Capture the cell that displays the provided text and extract its [X, Y] central coordinate. 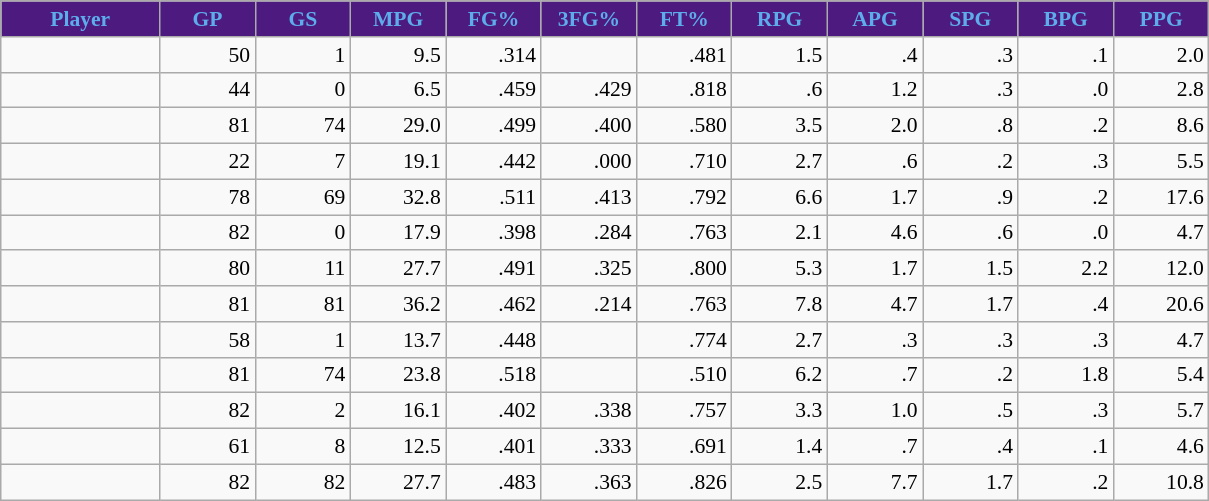
SPG [970, 19]
2.2 [1066, 269]
58 [208, 340]
.481 [684, 55]
.363 [588, 482]
7.8 [780, 304]
3.5 [780, 126]
2 [302, 411]
.483 [494, 482]
2.8 [1161, 90]
.448 [494, 340]
1.0 [874, 411]
6.6 [780, 197]
.757 [684, 411]
7 [302, 162]
5.5 [1161, 162]
FG% [494, 19]
12.5 [398, 447]
.826 [684, 482]
.214 [588, 304]
MPG [398, 19]
RPG [780, 19]
.314 [494, 55]
5.7 [1161, 411]
50 [208, 55]
61 [208, 447]
44 [208, 90]
20.6 [1161, 304]
.491 [494, 269]
.9 [970, 197]
.333 [588, 447]
17.6 [1161, 197]
.325 [588, 269]
2.1 [780, 233]
.774 [684, 340]
2.5 [780, 482]
.580 [684, 126]
BPG [1066, 19]
22 [208, 162]
3FG% [588, 19]
78 [208, 197]
9.5 [398, 55]
32.8 [398, 197]
APG [874, 19]
GS [302, 19]
.792 [684, 197]
.398 [494, 233]
.338 [588, 411]
.459 [494, 90]
.402 [494, 411]
.518 [494, 375]
13.7 [398, 340]
8.6 [1161, 126]
1.8 [1066, 375]
.442 [494, 162]
23.8 [398, 375]
.5 [970, 411]
.000 [588, 162]
6.5 [398, 90]
.710 [684, 162]
1.2 [874, 90]
3.3 [780, 411]
12.0 [1161, 269]
.413 [588, 197]
.401 [494, 447]
10.8 [1161, 482]
.511 [494, 197]
6.2 [780, 375]
PPG [1161, 19]
16.1 [398, 411]
.429 [588, 90]
69 [302, 197]
8 [302, 447]
7.7 [874, 482]
.462 [494, 304]
.8 [970, 126]
.400 [588, 126]
36.2 [398, 304]
FT% [684, 19]
80 [208, 269]
.510 [684, 375]
5.4 [1161, 375]
.691 [684, 447]
5.3 [780, 269]
.800 [684, 269]
.499 [494, 126]
.284 [588, 233]
1.4 [780, 447]
GP [208, 19]
19.1 [398, 162]
.818 [684, 90]
Player [80, 19]
11 [302, 269]
29.0 [398, 126]
17.9 [398, 233]
